Provide the (X, Y) coordinate of the cell's center where the given text is located.  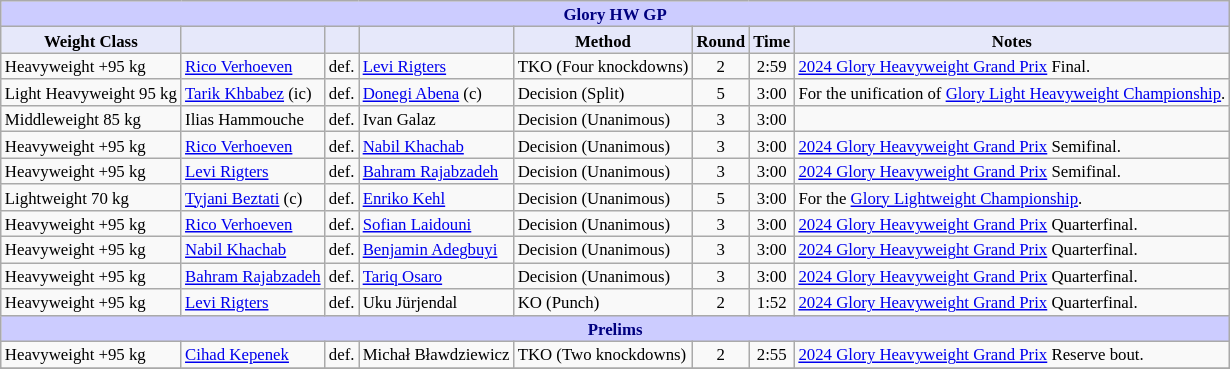
Sofian Laidouni (436, 224)
Lightweight 70 kg (91, 197)
Light Heavyweight 95 kg (91, 93)
Benjamin Adegbuyi (436, 250)
Ivan Galaz (436, 119)
TKO (Four knockdowns) (604, 66)
Donegi Abena (c) (436, 93)
Enriko Kehl (436, 197)
Tarik Khbabez (ic) (253, 93)
Tyjani Beztati (c) (253, 197)
For the Glory Lightweight Championship. (1012, 197)
Glory HW GP (616, 14)
Method (604, 40)
Ilias Hammouche (253, 119)
Decision (Split) (604, 93)
Prelims (616, 328)
2024 Glory Heavyweight Grand Prix Final. (1012, 66)
Michał Bławdziewicz (436, 355)
2:55 (772, 355)
2024 Glory Heavyweight Grand Prix Reserve bout. (1012, 355)
For the unification of Glory Light Heavyweight Championship. (1012, 93)
Cihad Kepenek (253, 355)
Time (772, 40)
Middleweight 85 kg (91, 119)
Notes (1012, 40)
Uku Jürjendal (436, 302)
2:59 (772, 66)
Round (720, 40)
TKO (Two knockdowns) (604, 355)
Weight Class (91, 40)
1:52 (772, 302)
KO (Punch) (604, 302)
Tariq Osaro (436, 276)
